Return (X, Y) of the center of cell containing provided text 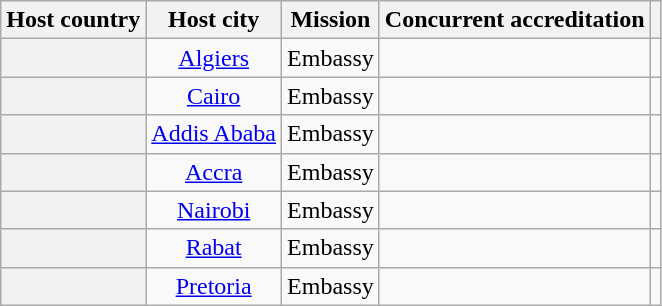
Pretoria (214, 286)
Concurrent accreditation (514, 20)
Algiers (214, 58)
Mission (331, 20)
Accra (214, 172)
Rabat (214, 248)
Nairobi (214, 210)
Host country (74, 20)
Addis Ababa (214, 134)
Host city (214, 20)
Cairo (214, 96)
